From the cell containing the given text, extract its center point as (X, Y) coordinate. 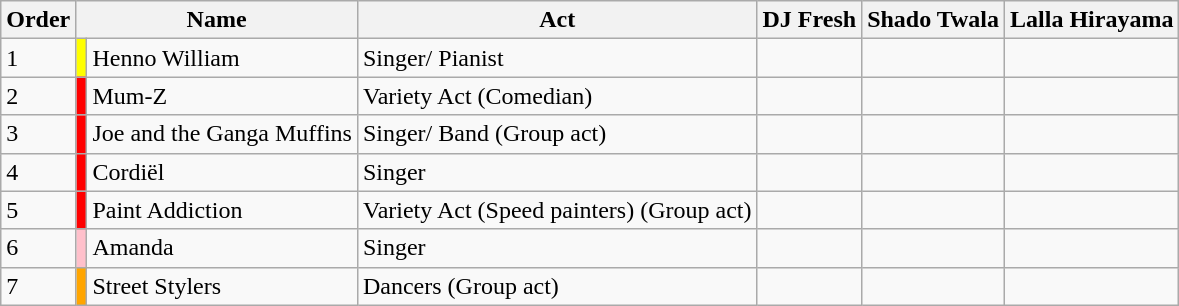
2 (38, 96)
Name (217, 20)
Dancers (Group act) (557, 286)
Variety Act (Comedian) (557, 96)
Amanda (222, 248)
Mum-Z (222, 96)
7 (38, 286)
Henno William (222, 58)
DJ Fresh (810, 20)
Lalla Hirayama (1092, 20)
4 (38, 172)
Singer/ Band (Group act) (557, 134)
Singer/ Pianist (557, 58)
5 (38, 210)
Shado Twala (934, 20)
Cordiël (222, 172)
1 (38, 58)
6 (38, 248)
Joe and the Ganga Muffins (222, 134)
3 (38, 134)
Order (38, 20)
Paint Addiction (222, 210)
Variety Act (Speed painters) (Group act) (557, 210)
Street Stylers (222, 286)
Act (557, 20)
